Locate the cell with the specified text and output its [X, Y] center coordinate. 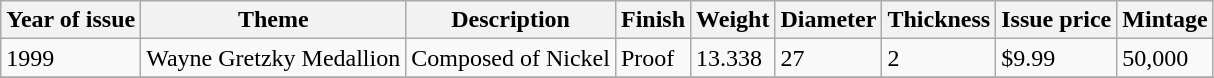
Finish [652, 20]
Mintage [1165, 20]
1999 [71, 58]
2 [939, 58]
Description [511, 20]
13.338 [733, 58]
Thickness [939, 20]
27 [828, 58]
Composed of Nickel [511, 58]
Diameter [828, 20]
Weight [733, 20]
$9.99 [1056, 58]
Wayne Gretzky Medallion [274, 58]
Theme [274, 20]
Issue price [1056, 20]
50,000 [1165, 58]
Year of issue [71, 20]
Proof [652, 58]
